Search for the cell housing the specified text and yield its [x, y] center coordinate. 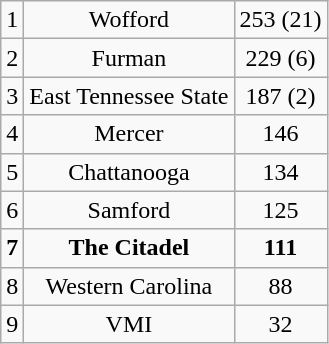
7 [12, 248]
Samford [129, 210]
The Citadel [129, 248]
146 [280, 134]
Mercer [129, 134]
East Tennessee State [129, 96]
1 [12, 20]
125 [280, 210]
9 [12, 324]
32 [280, 324]
134 [280, 172]
Western Carolina [129, 286]
Wofford [129, 20]
Furman [129, 58]
6 [12, 210]
Chattanooga [129, 172]
88 [280, 286]
111 [280, 248]
187 (2) [280, 96]
4 [12, 134]
8 [12, 286]
253 (21) [280, 20]
2 [12, 58]
229 (6) [280, 58]
5 [12, 172]
3 [12, 96]
VMI [129, 324]
